Extract the (X, Y) coordinate from the center of the cell holding the provided text.  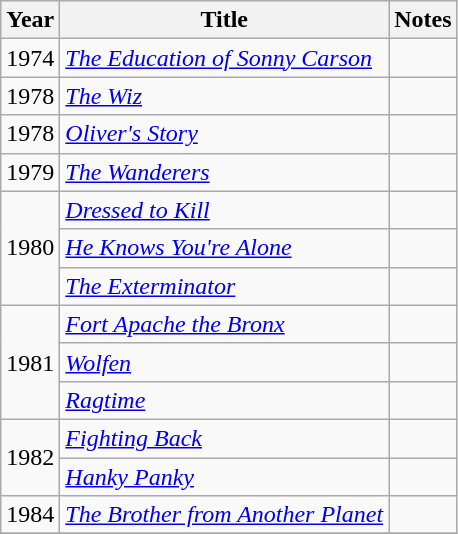
Fighting Back (224, 438)
Wolfen (224, 362)
Notes (423, 20)
1984 (30, 515)
He Knows You're Alone (224, 248)
Fort Apache the Bronx (224, 324)
1980 (30, 248)
Dressed to Kill (224, 210)
1979 (30, 172)
1982 (30, 457)
The Exterminator (224, 286)
Oliver's Story (224, 134)
The Wanderers (224, 172)
Title (224, 20)
Hanky Panky (224, 477)
1974 (30, 58)
Ragtime (224, 400)
The Education of Sonny Carson (224, 58)
The Wiz (224, 96)
Year (30, 20)
1981 (30, 362)
The Brother from Another Planet (224, 515)
